From the cell containing the given text, extract its center point as (x, y) coordinate. 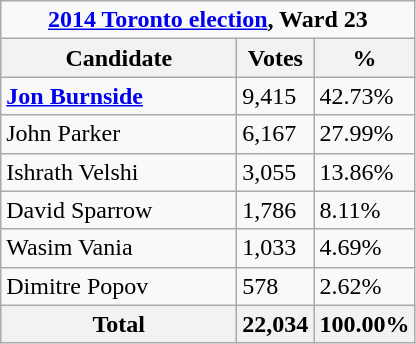
1,033 (276, 248)
100.00% (364, 324)
1,786 (276, 210)
% (364, 58)
Dimitre Popov (119, 286)
13.86% (364, 172)
42.73% (364, 96)
Candidate (119, 58)
22,034 (276, 324)
2014 Toronto election, Ward 23 (208, 20)
3,055 (276, 172)
John Parker (119, 134)
8.11% (364, 210)
9,415 (276, 96)
4.69% (364, 248)
Total (119, 324)
Ishrath Velshi (119, 172)
2.62% (364, 286)
27.99% (364, 134)
David Sparrow (119, 210)
578 (276, 286)
Jon Burnside (119, 96)
6,167 (276, 134)
Votes (276, 58)
Wasim Vania (119, 248)
